Provide the [x, y] coordinate of the cell's center where the given text is located.  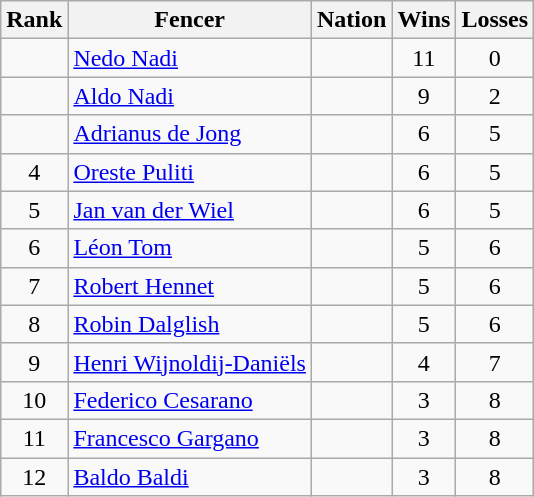
Fencer [190, 20]
2 [495, 96]
10 [34, 400]
Rank [34, 20]
Oreste Puliti [190, 172]
Nation [351, 20]
12 [34, 477]
Jan van der Wiel [190, 210]
Nedo Nadi [190, 58]
Henri Wijnoldij-Daniëls [190, 362]
Baldo Baldi [190, 477]
Federico Cesarano [190, 400]
Robin Dalglish [190, 324]
0 [495, 58]
Aldo Nadi [190, 96]
Losses [495, 20]
Francesco Gargano [190, 438]
Adrianus de Jong [190, 134]
Léon Tom [190, 248]
Robert Hennet [190, 286]
Wins [424, 20]
